Search for the cell housing the specified text and yield its (X, Y) center coordinate. 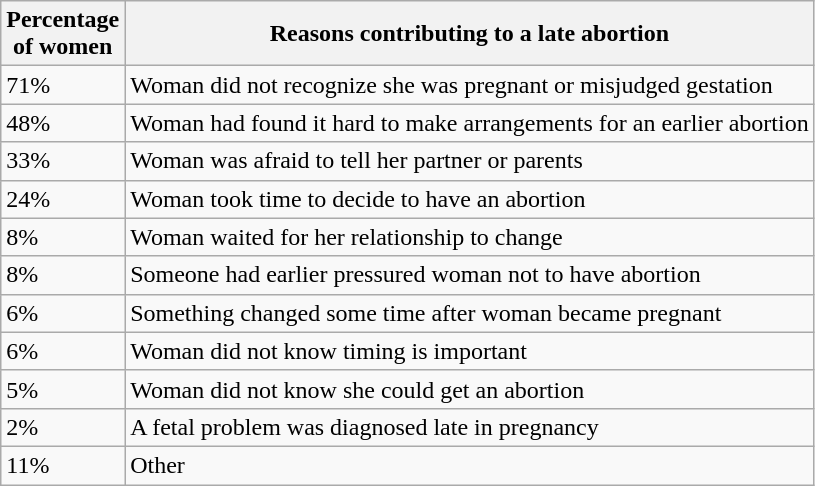
11% (63, 465)
5% (63, 389)
2% (63, 427)
Woman waited for her relationship to change (470, 237)
24% (63, 199)
Percentageof women (63, 34)
Woman did not know timing is important (470, 351)
Woman was afraid to tell her partner or parents (470, 161)
A fetal problem was diagnosed late in pregnancy (470, 427)
71% (63, 85)
Woman had found it hard to make arrangements for an earlier abortion (470, 123)
48% (63, 123)
33% (63, 161)
Woman took time to decide to have an abortion (470, 199)
Reasons contributing to a late abortion (470, 34)
Someone had earlier pressured woman not to have abortion (470, 275)
Woman did not recognize she was pregnant or misjudged gestation (470, 85)
Something changed some time after woman became pregnant (470, 313)
Other (470, 465)
Woman did not know she could get an abortion (470, 389)
